Return the [x, y] coordinate for the center point of the cell that contains the specified text.  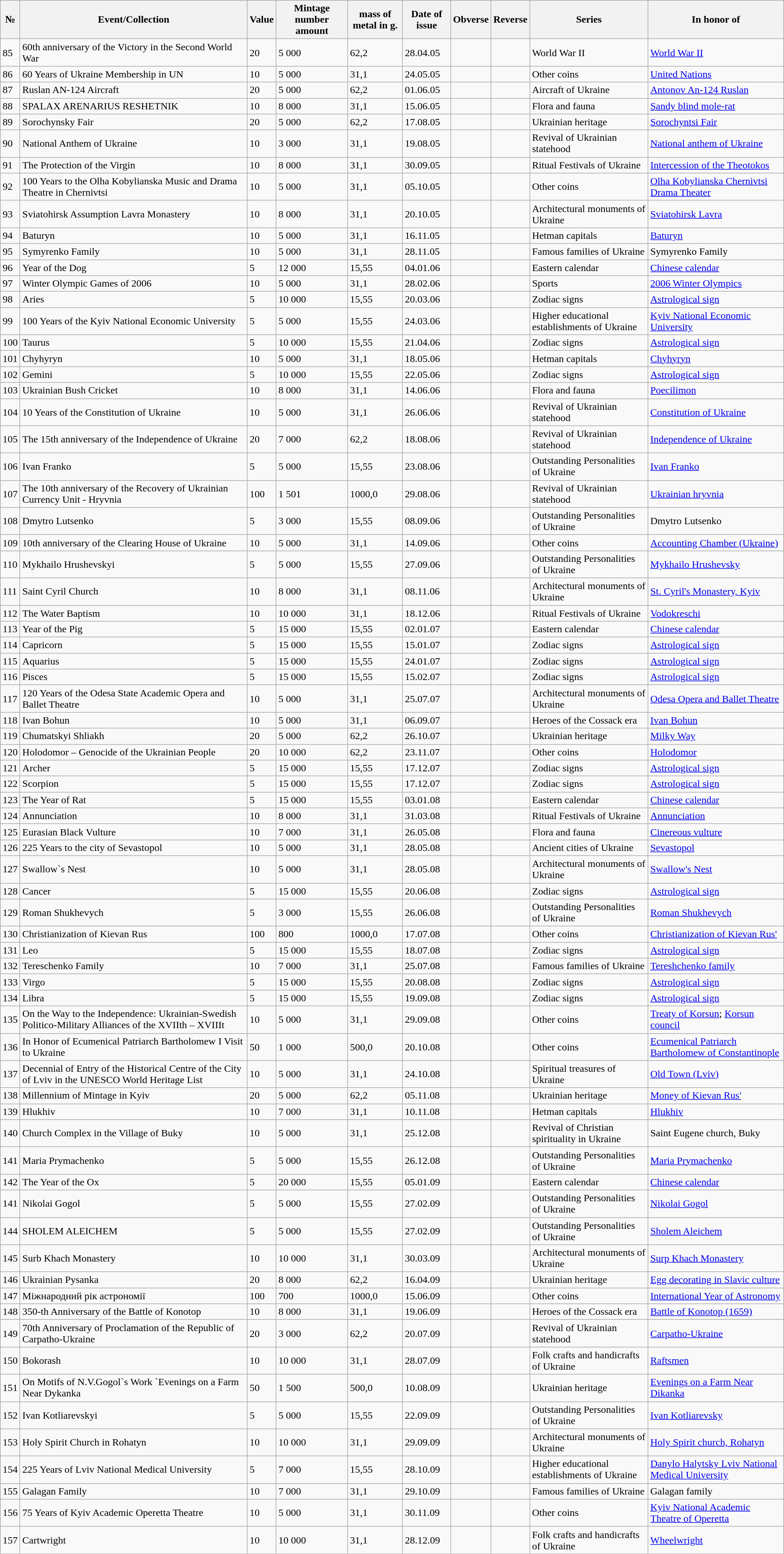
Ancient cities of Ukraine [589, 848]
Gemini [134, 375]
12 000 [312, 268]
118 [10, 720]
19.09.08 [426, 998]
Winter Olympic Games of 2006 [134, 284]
128 [10, 891]
17.07.08 [426, 934]
93 [10, 214]
10 Years of the Constitution of Ukraine [134, 412]
129 [10, 913]
05.01.09 [426, 1182]
Galagan Family [134, 1491]
18.12.06 [426, 613]
Value [261, 20]
International Year of Astronomy [716, 1296]
120 [10, 752]
Eurasian Black Vulture [134, 832]
Accounting Chamber (Ukraine) [716, 543]
144 [10, 1231]
Aries [134, 300]
14.06.06 [426, 390]
102 [10, 375]
Chumatskyi Shliakh [134, 736]
110 [10, 564]
86 [10, 74]
87 [10, 90]
Milky Way [716, 736]
20.03.06 [426, 300]
30.11.09 [426, 1513]
23.08.06 [426, 467]
10.08.09 [426, 1388]
1 500 [312, 1388]
133 [10, 982]
28.02.06 [426, 284]
Sholem Aleichem [716, 1231]
20.07.09 [426, 1333]
Wheelwright [716, 1540]
147 [10, 1296]
29.09.09 [426, 1442]
122 [10, 784]
106 [10, 467]
113 [10, 629]
15.06.09 [426, 1296]
157 [10, 1540]
18.08.06 [426, 439]
№ [10, 20]
131 [10, 950]
Mintage number amount [312, 20]
Sorochynsky Fair [134, 122]
In honor of [716, 20]
Date of issue [426, 20]
Swallow`s Nest [134, 869]
31.03.08 [426, 816]
15.06.05 [426, 106]
St. Cyril's Monastery, Kyiv [716, 592]
Tereshchenko family [716, 966]
26.05.08 [426, 832]
Vodokreschi [716, 613]
101 [10, 359]
26.10.07 [426, 736]
139 [10, 1112]
mass of metal in g. [375, 20]
29.08.06 [426, 494]
The Year of the Ox [134, 1182]
Sviatohirsk Assumption Lavra Monastery [134, 214]
29.09.08 [426, 1020]
19.06.09 [426, 1312]
99 [10, 321]
98 [10, 300]
154 [10, 1470]
02.01.07 [426, 629]
05.11.08 [426, 1096]
26.06.06 [426, 412]
138 [10, 1096]
28.07.09 [426, 1361]
225 Years to the city of Sevastopol [134, 848]
16.04.09 [426, 1280]
05.10.05 [426, 187]
Sandy blind mole-rat [716, 106]
18.07.08 [426, 950]
Money of Kievan Rus' [716, 1096]
Event/Collection [134, 20]
92 [10, 187]
132 [10, 966]
Holy Spirit church, Rohatyn [716, 1442]
155 [10, 1491]
225 Years of Lviv National Medical University [134, 1470]
150 [10, 1361]
Saint Cyril Church [134, 592]
Poecilimon [716, 390]
The 10th anniversary of the Recovery of Ukrainian Currency Unit - Hryvnia [134, 494]
Odesa Opera and Ballet Theatre [716, 699]
134 [10, 998]
04.01.06 [426, 268]
14.09.06 [426, 543]
100 Years to the Olha Kobylianska Music and Drama Theatre in Chernivtsi [134, 187]
26.06.08 [426, 913]
2006 Winter Olympics [716, 284]
21.04.06 [426, 343]
127 [10, 869]
151 [10, 1388]
United Nations [716, 74]
Antonov An-124 Ruslan [716, 90]
Christianization of Kievan Rus' [716, 934]
117 [10, 699]
Reverse [511, 20]
Saint Eugene church, Buky [716, 1133]
15.01.07 [426, 645]
140 [10, 1133]
28.04.05 [426, 53]
Year of the Dog [134, 268]
Ecumenical Patriarch Bartholomew of Constantinople [716, 1047]
94 [10, 235]
108 [10, 521]
28.10.09 [426, 1470]
Sviatohirsk Lavra [716, 214]
Carpatho-Ukraine [716, 1333]
60th anniversary of the Victory in the Second World War [134, 53]
Bokorash [134, 1361]
152 [10, 1415]
95 [10, 251]
156 [10, 1513]
Surb Khach Monastery [134, 1259]
111 [10, 592]
Sports [589, 284]
Swallow's Nest [716, 869]
20.10.05 [426, 214]
103 [10, 390]
125 [10, 832]
Revival of Christian spirituality in Ukraine [589, 1133]
104 [10, 412]
800 [312, 934]
The 15th anniversary of the Independence of Ukraine [134, 439]
22.09.09 [426, 1415]
Aircraft of Ukraine [589, 90]
Holodomor – Genocide of the Ukrainian People [134, 752]
The Water Baptism [134, 613]
20.10.08 [426, 1047]
18.05.06 [426, 359]
Cancer [134, 891]
700 [312, 1296]
On the Way to the Independence: Ukrainian-Swedish Politico-Military Alliances of the XVIIth – XVIIIt [134, 1020]
119 [10, 736]
91 [10, 165]
The Year of Rat [134, 800]
121 [10, 768]
25.07.08 [426, 966]
Mykhailo Hrushevsky [716, 564]
28.11.05 [426, 251]
27.09.06 [426, 564]
23.11.07 [426, 752]
148 [10, 1312]
Taurus [134, 343]
Kyiv National Academic Theatre of Operetta [716, 1513]
Cartwright [134, 1540]
20.08.08 [426, 982]
60 Years of Ukraine Membership in UN [134, 74]
124 [10, 816]
10.11.08 [426, 1112]
Ivan Kotliarevskyi [134, 1415]
115 [10, 661]
97 [10, 284]
16.11.05 [426, 235]
70th Anniversary of Proclamation of the Republic of Carpatho-Ukraine [134, 1333]
Mykhailo Hrushevskyi [134, 564]
Cinereous vulture [716, 832]
Old Town (Lviv) [716, 1074]
120 Years of the Odesa State Academic Opera and Ballet Theatre [134, 699]
25.07.07 [426, 699]
Capricorn [134, 645]
1 000 [312, 1047]
In Honor of Ecumenical Patriarch Bartholomew I Visit to Ukraine [134, 1047]
06.09.07 [426, 720]
Obverse [471, 20]
Міжнародний рік астрономії [134, 1296]
Ukrainian hryvnia [716, 494]
Intercession of the Theotokos [716, 165]
Ruslan AN-124 Aircraft [134, 90]
30.03.09 [426, 1259]
Millennium of Mintage in Kyiv [134, 1096]
The Protection of the Virgin [134, 165]
135 [10, 1020]
SPALAX ARENARIUS RESHETNIK [134, 106]
136 [10, 1047]
24.05.05 [426, 74]
20.06.08 [426, 891]
08.11.06 [426, 592]
20 000 [312, 1182]
15.02.07 [426, 677]
National Anthem of Ukraine [134, 143]
Tereschenko Family [134, 966]
96 [10, 268]
Year of the Pig [134, 629]
Spiritual treasures of Ukraine [589, 1074]
01.06.05 [426, 90]
116 [10, 677]
85 [10, 53]
Raftsmen [716, 1361]
Virgo [134, 982]
03.01.08 [426, 800]
75 Years of Kyiv Academic Operetta Theatre [134, 1513]
88 [10, 106]
28.12.09 [426, 1540]
Series [589, 20]
08.09.06 [426, 521]
SHOLEM ALEICHEM [134, 1231]
Aquarius [134, 661]
100 Years of the Kyiv National Economic University [134, 321]
Holodomor [716, 752]
149 [10, 1333]
Church Complex in the Village of Buky [134, 1133]
146 [10, 1280]
Libra [134, 998]
153 [10, 1442]
Galagan family [716, 1491]
Decennial of Entry of the Historical Centre of the City of Lviv in the UNESCO World Heritage List [134, 1074]
Treaty of Korsun; Korsun council [716, 1020]
1 501 [312, 494]
Pisces [134, 677]
Egg decorating in Slavic culture [716, 1280]
Battle of Konotop (1659) [716, 1312]
26.12.08 [426, 1161]
Holy Spirit Church in Rohatyn [134, 1442]
Sorochyntsi Fair [716, 122]
29.10.09 [426, 1491]
National anthem of Ukraine [716, 143]
17.08.05 [426, 122]
Independence of Ukraine [716, 439]
90 [10, 143]
24.03.06 [426, 321]
Evenings on a Farm Near Dikanka [716, 1388]
130 [10, 934]
114 [10, 645]
22.05.06 [426, 375]
89 [10, 122]
25.12.08 [426, 1133]
350-th Anniversary of the Battle of Konotop [134, 1312]
24.01.07 [426, 661]
126 [10, 848]
Danylo Halytsky Lviv National Medical University [716, 1470]
Archer [134, 768]
112 [10, 613]
Kyiv National Economic University [716, 321]
105 [10, 439]
10th anniversary of the Clearing House of Ukraine [134, 543]
109 [10, 543]
Scorpion [134, 784]
Constitution of Ukraine [716, 412]
On Motifs of N.V.Gogol`s Work `Evenings on a Farm Near Dykanka [134, 1388]
Ukrainian Pysanka [134, 1280]
Leo [134, 950]
30.09.05 [426, 165]
Ivan Kotliarevsky [716, 1415]
137 [10, 1074]
Ukrainian Bush Cricket [134, 390]
123 [10, 800]
107 [10, 494]
142 [10, 1182]
Sevastopol [716, 848]
Olha Kobylianska Chernivtsi Drama Theater [716, 187]
19.08.05 [426, 143]
Christianization of Kievan Rus [134, 934]
145 [10, 1259]
24.10.08 [426, 1074]
Surp Khach Monastery [716, 1259]
